Locate the cell with the specified text and output its (X, Y) center coordinate. 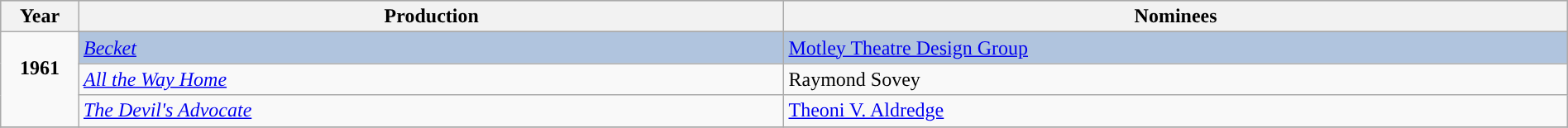
Theoni V. Aldredge (1176, 111)
Production (432, 17)
Motley Theatre Design Group (1176, 48)
1961 (40, 79)
Becket (432, 48)
Year (40, 17)
All the Way Home (432, 79)
Raymond Sovey (1176, 79)
Nominees (1176, 17)
The Devil's Advocate (432, 111)
